Return the (X, Y) coordinate for the center point of the cell that contains the specified text.  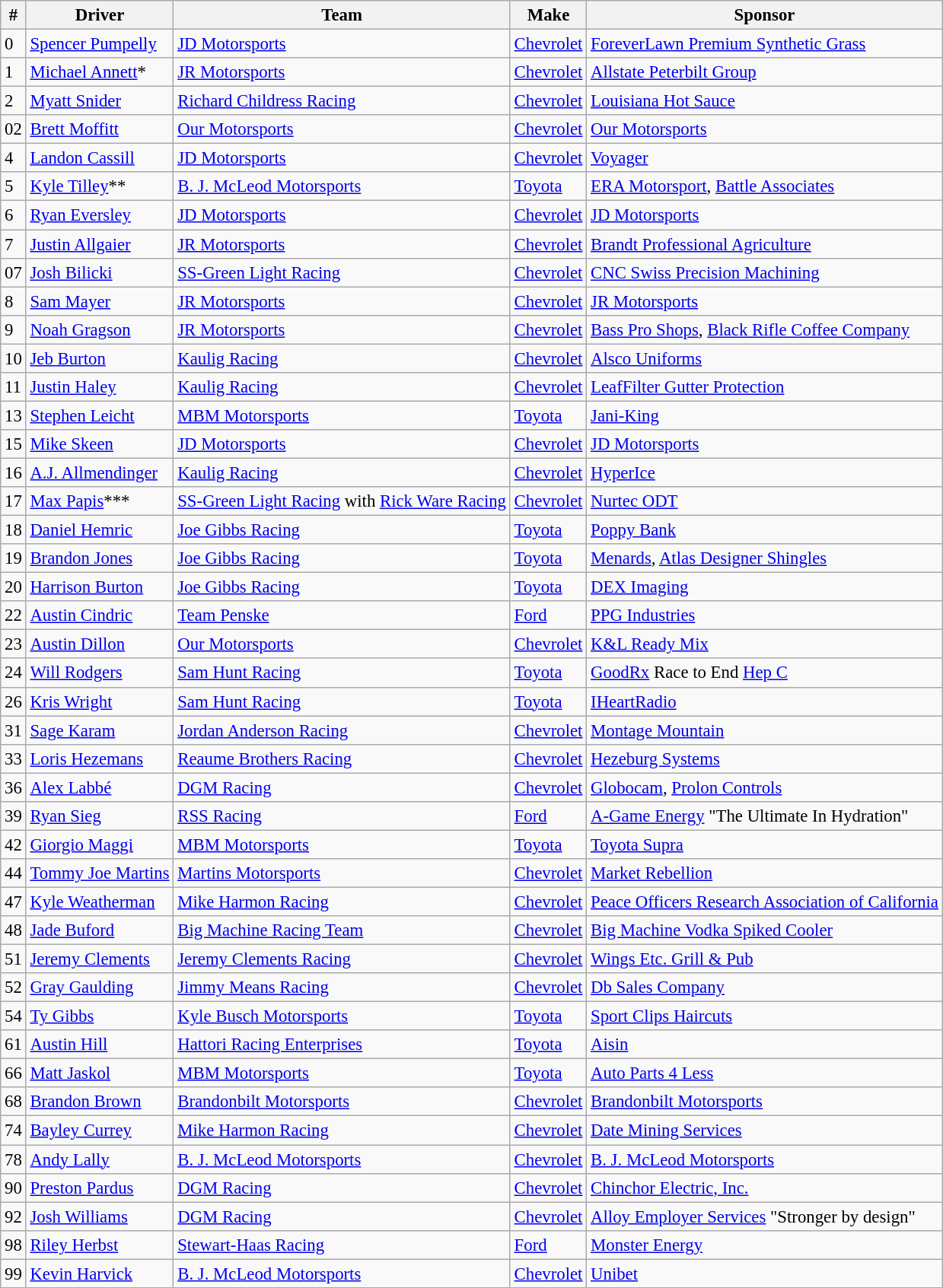
Ty Gibbs (100, 1016)
Jimmy Means Racing (342, 987)
Austin Dillon (100, 644)
Brandon Jones (100, 558)
8 (14, 301)
Spencer Pumpelly (100, 44)
2 (14, 101)
Landon Cassill (100, 158)
99 (14, 1274)
Justin Haley (100, 387)
19 (14, 558)
07 (14, 272)
Sam Mayer (100, 301)
13 (14, 415)
Loris Hezemans (100, 758)
Josh Williams (100, 1216)
17 (14, 501)
23 (14, 644)
48 (14, 930)
ERA Motorsport, Battle Associates (765, 186)
31 (14, 730)
Globocam, Prolon Controls (765, 787)
Market Rebellion (765, 873)
36 (14, 787)
Ryan Sieg (100, 816)
15 (14, 444)
Noah Gragson (100, 329)
Richard Childress Racing (342, 101)
22 (14, 615)
11 (14, 387)
Menards, Atlas Designer Shingles (765, 558)
Unibet (765, 1274)
Jeremy Clements Racing (342, 959)
Riley Herbst (100, 1245)
Harrison Burton (100, 587)
5 (14, 186)
92 (14, 1216)
Jade Buford (100, 930)
Josh Bilicki (100, 272)
Sport Clips Haircuts (765, 1016)
Justin Allgaier (100, 244)
# (14, 15)
PPG Industries (765, 615)
Make (548, 15)
Monster Energy (765, 1245)
Sponsor (765, 15)
90 (14, 1188)
42 (14, 844)
66 (14, 1073)
51 (14, 959)
SS-Green Light Racing with Rick Ware Racing (342, 501)
Kyle Busch Motorsports (342, 1016)
Chinchor Electric, Inc. (765, 1188)
61 (14, 1045)
Ryan Eversley (100, 215)
Team (342, 15)
Voyager (765, 158)
54 (14, 1016)
44 (14, 873)
Tommy Joe Martins (100, 873)
02 (14, 129)
Kyle Tilley** (100, 186)
K&L Ready Mix (765, 644)
Brandon Brown (100, 1102)
Stephen Leicht (100, 415)
Andy Lally (100, 1159)
A.J. Allmendinger (100, 472)
Stewart-Haas Racing (342, 1245)
Brett Moffitt (100, 129)
98 (14, 1245)
Big Machine Racing Team (342, 930)
39 (14, 816)
Hezeburg Systems (765, 758)
LeafFilter Gutter Protection (765, 387)
47 (14, 902)
Max Papis*** (100, 501)
Kris Wright (100, 701)
SS-Green Light Racing (342, 272)
ForeverLawn Premium Synthetic Grass (765, 44)
Reaume Brothers Racing (342, 758)
33 (14, 758)
Allstate Peterbilt Group (765, 72)
7 (14, 244)
Wings Etc. Grill & Pub (765, 959)
26 (14, 701)
4 (14, 158)
Sage Karam (100, 730)
1 (14, 72)
Mike Skeen (100, 444)
74 (14, 1131)
Gray Gaulding (100, 987)
A-Game Energy "The Ultimate In Hydration" (765, 816)
Brandt Professional Agriculture (765, 244)
CNC Swiss Precision Machining (765, 272)
Team Penske (342, 615)
Hattori Racing Enterprises (342, 1045)
Myatt Snider (100, 101)
Date Mining Services (765, 1131)
Nurtec ODT (765, 501)
Matt Jaskol (100, 1073)
Jani-King (765, 415)
Alloy Employer Services "Stronger by design" (765, 1216)
Jeb Burton (100, 358)
RSS Racing (342, 816)
Giorgio Maggi (100, 844)
18 (14, 530)
Louisiana Hot Sauce (765, 101)
Peace Officers Research Association of California (765, 902)
Big Machine Vodka Spiked Cooler (765, 930)
9 (14, 329)
Will Rodgers (100, 673)
Toyota Supra (765, 844)
24 (14, 673)
Poppy Bank (765, 530)
16 (14, 472)
Austin Hill (100, 1045)
HyperIce (765, 472)
Preston Pardus (100, 1188)
Kevin Harvick (100, 1274)
6 (14, 215)
DEX Imaging (765, 587)
0 (14, 44)
GoodRx Race to End Hep C (765, 673)
IHeartRadio (765, 701)
Montage Mountain (765, 730)
Daniel Hemric (100, 530)
78 (14, 1159)
Bass Pro Shops, Black Rifle Coffee Company (765, 329)
52 (14, 987)
Kyle Weatherman (100, 902)
Alex Labbé (100, 787)
Aisin (765, 1045)
Austin Cindric (100, 615)
Jordan Anderson Racing (342, 730)
20 (14, 587)
Bayley Currey (100, 1131)
Driver (100, 15)
Martins Motorsports (342, 873)
68 (14, 1102)
Michael Annett* (100, 72)
Auto Parts 4 Less (765, 1073)
Alsco Uniforms (765, 358)
Db Sales Company (765, 987)
10 (14, 358)
Jeremy Clements (100, 959)
